Capture the cell that displays the provided text and extract its (X, Y) central coordinate. 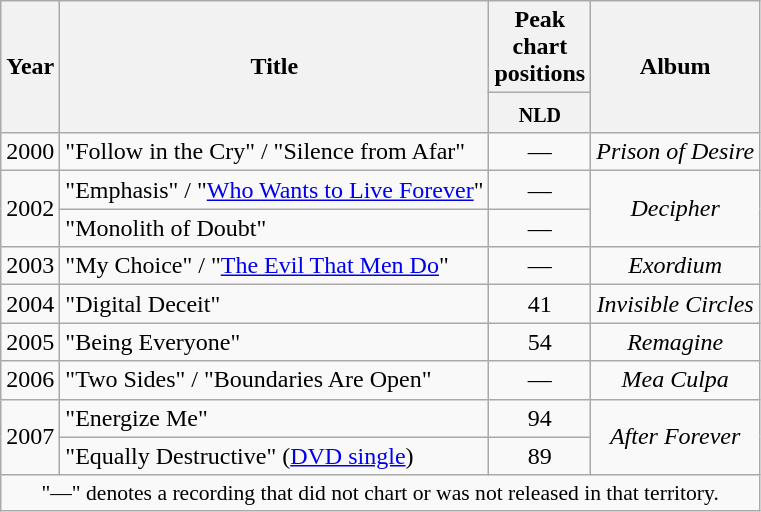
94 (540, 418)
Album (676, 67)
Decipher (676, 209)
"Follow in the Cry" / "Silence from Afar" (274, 152)
Peak chart positions (540, 47)
2000 (30, 152)
54 (540, 342)
"Two Sides" / "Boundaries Are Open" (274, 380)
2002 (30, 209)
Title (274, 67)
NLD (540, 113)
After Forever (676, 437)
"Energize Me" (274, 418)
"—" denotes a recording that did not chart or was not released in that territory. (380, 493)
Exordium (676, 266)
Year (30, 67)
Mea Culpa (676, 380)
89 (540, 456)
Prison of Desire (676, 152)
"Digital Deceit" (274, 304)
2006 (30, 380)
2007 (30, 437)
"Being Everyone" (274, 342)
2004 (30, 304)
"Monolith of Doubt" (274, 228)
41 (540, 304)
"Equally Destructive" (DVD single) (274, 456)
"My Choice" / "The Evil That Men Do" (274, 266)
Invisible Circles (676, 304)
2003 (30, 266)
Remagine (676, 342)
2005 (30, 342)
"Emphasis" / "Who Wants to Live Forever" (274, 190)
